Find where the given text appears and provide that cell's center as (x, y) coordinate. 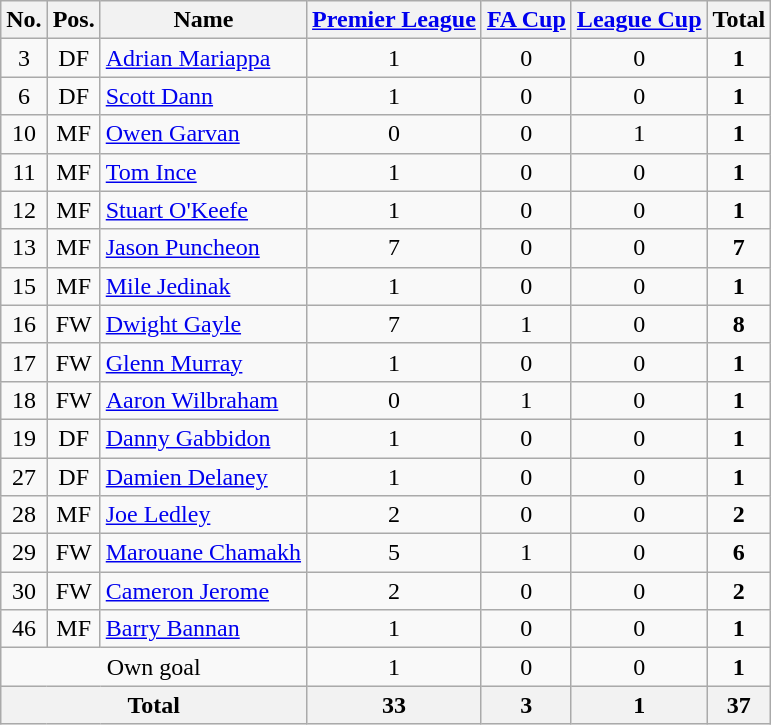
12 (24, 210)
FA Cup (526, 20)
Aaron Wilbraham (203, 400)
Marouane Chamakh (203, 553)
10 (24, 134)
28 (24, 515)
Own goal (154, 667)
30 (24, 591)
37 (739, 705)
11 (24, 172)
Adrian Mariappa (203, 58)
Stuart O'Keefe (203, 210)
Premier League (394, 20)
League Cup (639, 20)
Mile Jedinak (203, 286)
Danny Gabbidon (203, 438)
Dwight Gayle (203, 324)
29 (24, 553)
Joe Ledley (203, 515)
Scott Dann (203, 96)
33 (394, 705)
46 (24, 629)
18 (24, 400)
8 (739, 324)
17 (24, 362)
Jason Puncheon (203, 248)
Glenn Murray (203, 362)
15 (24, 286)
Pos. (74, 20)
Tom Ince (203, 172)
27 (24, 477)
Owen Garvan (203, 134)
13 (24, 248)
No. (24, 20)
19 (24, 438)
5 (394, 553)
Name (203, 20)
Damien Delaney (203, 477)
Cameron Jerome (203, 591)
Barry Bannan (203, 629)
16 (24, 324)
